Scan for the cell matching the given text and deliver its [X, Y] coordinate at center. 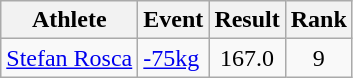
Result [247, 20]
9 [318, 58]
Rank [318, 20]
Event [174, 20]
167.0 [247, 58]
-75kg [174, 58]
Stefan Rosca [70, 58]
Athlete [70, 20]
